Detect which cell encompasses the target text, then output its [x, y] center coordinate. 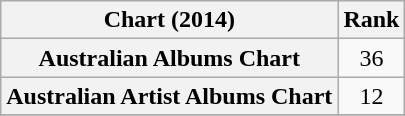
Rank [372, 20]
Australian Artist Albums Chart [170, 96]
Australian Albums Chart [170, 58]
12 [372, 96]
Chart (2014) [170, 20]
36 [372, 58]
